Pinpoint the cell where the given text exists, returning its [x, y] midpoint coordinate. 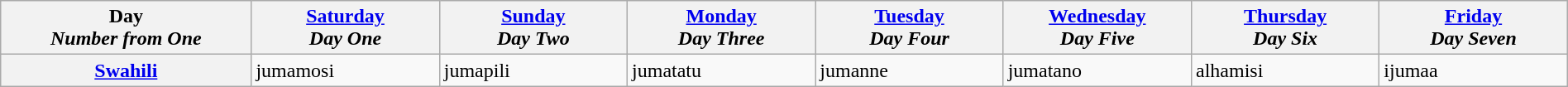
alhamisi [1285, 70]
Swahili [126, 70]
jumatatu [721, 70]
FridayDay Seven [1474, 28]
jumatano [1097, 70]
ijumaa [1474, 70]
MondayDay Three [721, 28]
jumanne [910, 70]
jumapili [533, 70]
ThursdayDay Six [1285, 28]
TuesdayDay Four [910, 28]
DayNumber from One [126, 28]
jumamosi [346, 70]
SaturdayDay One [346, 28]
WednesdayDay Five [1097, 28]
SundayDay Two [533, 28]
